Output the (X, Y) coordinate of the center of the cell containing the given text.  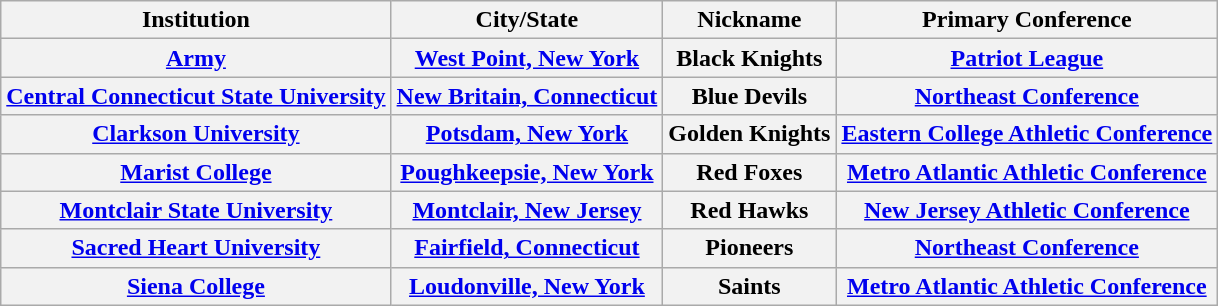
Primary Conference (1027, 20)
Potsdam, New York (527, 134)
Montclair State University (196, 210)
Institution (196, 20)
Sacred Heart University (196, 248)
Montclair, New Jersey (527, 210)
Black Knights (750, 58)
Red Hawks (750, 210)
Eastern College Athletic Conference (1027, 134)
West Point, New York (527, 58)
Patriot League (1027, 58)
Central Connecticut State University (196, 96)
Clarkson University (196, 134)
Nickname (750, 20)
Red Foxes (750, 172)
New Britain, Connecticut (527, 96)
City/State (527, 20)
New Jersey Athletic Conference (1027, 210)
Marist College (196, 172)
Golden Knights (750, 134)
Saints (750, 286)
Siena College (196, 286)
Poughkeepsie, New York (527, 172)
Loudonville, New York (527, 286)
Fairfield, Connecticut (527, 248)
Pioneers (750, 248)
Army (196, 58)
Blue Devils (750, 96)
